Detect which cell encompasses the target text, then output its (x, y) center coordinate. 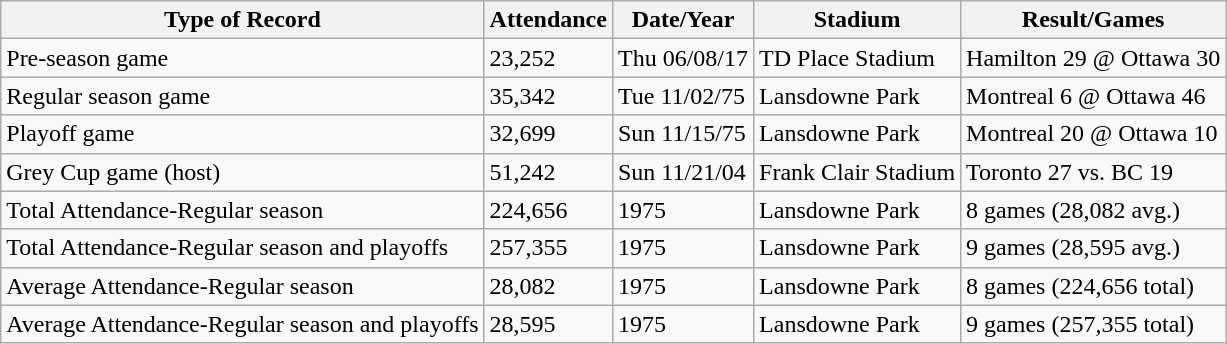
51,242 (548, 172)
Grey Cup game (host) (242, 172)
Average Attendance-Regular season (242, 286)
TD Place Stadium (858, 58)
Regular season game (242, 96)
8 games (28,082 avg.) (1094, 210)
28,595 (548, 324)
28,082 (548, 286)
Total Attendance-Regular season and playoffs (242, 248)
8 games (224,656 total) (1094, 286)
35,342 (548, 96)
257,355 (548, 248)
Sun 11/15/75 (682, 134)
Stadium (858, 20)
Type of Record (242, 20)
Montreal 6 @ Ottawa 46 (1094, 96)
32,699 (548, 134)
23,252 (548, 58)
Montreal 20 @ Ottawa 10 (1094, 134)
Hamilton 29 @ Ottawa 30 (1094, 58)
Toronto 27 vs. BC 19 (1094, 172)
Result/Games (1094, 20)
Attendance (548, 20)
Frank Clair Stadium (858, 172)
Total Attendance-Regular season (242, 210)
Playoff game (242, 134)
9 games (257,355 total) (1094, 324)
224,656 (548, 210)
Sun 11/21/04 (682, 172)
Pre-season game (242, 58)
Thu 06/08/17 (682, 58)
Tue 11/02/75 (682, 96)
Average Attendance-Regular season and playoffs (242, 324)
9 games (28,595 avg.) (1094, 248)
Date/Year (682, 20)
